Scan for the cell matching the given text and deliver its (X, Y) coordinate at center. 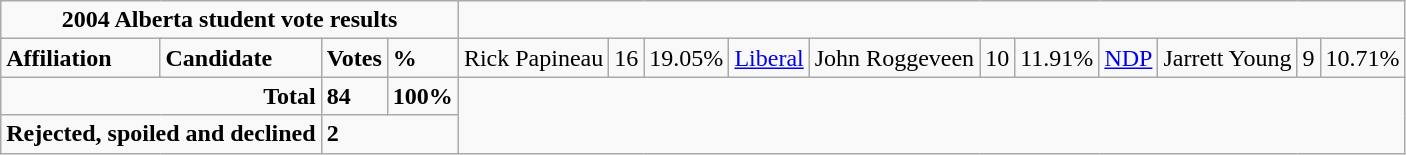
10.71% (1362, 58)
Votes (354, 58)
2 (390, 134)
16 (626, 58)
19.05% (686, 58)
Rick Papineau (533, 58)
Affiliation (80, 58)
100% (422, 96)
% (422, 58)
9 (1308, 58)
84 (354, 96)
Rejected, spoiled and declined (161, 134)
NDP (1128, 58)
Total (161, 96)
10 (998, 58)
2004 Alberta student vote results (230, 20)
Liberal (769, 58)
Jarrett Young (1228, 58)
11.91% (1057, 58)
Candidate (240, 58)
John Roggeveen (894, 58)
